Return [x, y] of the center of cell containing provided text 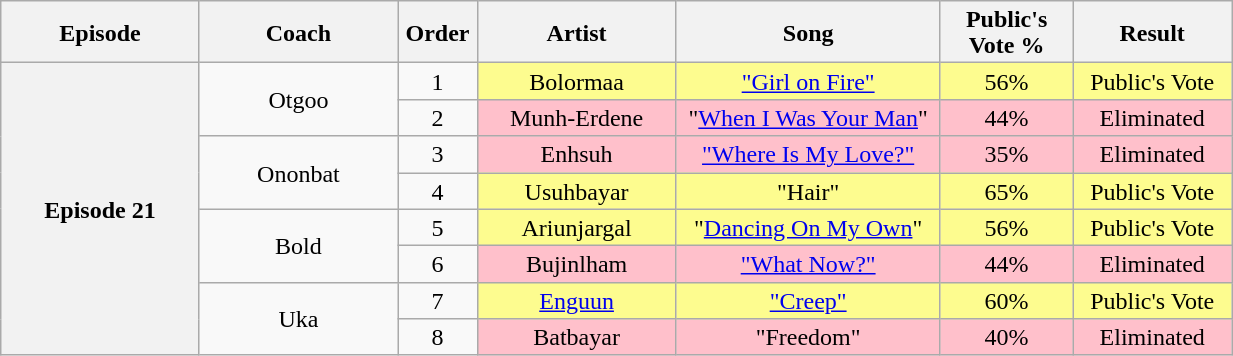
Episode [100, 32]
Order [438, 32]
3 [438, 154]
Ononbat [298, 172]
Result [1152, 32]
"Girl on Fire" [808, 82]
Usuhbayar [576, 190]
Uka [298, 318]
Bolormaa [576, 82]
1 [438, 82]
"What Now?" [808, 264]
8 [438, 338]
65% [1006, 190]
6 [438, 264]
7 [438, 300]
Artist [576, 32]
"Where Is My Love?" [808, 154]
"Creep" [808, 300]
Episode 21 [100, 209]
"When I Was Your Man" [808, 118]
Batbayar [576, 338]
35% [1006, 154]
Song [808, 32]
"Hair" [808, 190]
40% [1006, 338]
2 [438, 118]
"Freedom" [808, 338]
"Dancing On My Own" [808, 228]
Otgoo [298, 100]
60% [1006, 300]
Munh-Erdene [576, 118]
5 [438, 228]
Bold [298, 246]
Bujinlham [576, 264]
Coach [298, 32]
Ariunjargal [576, 228]
Public's Vote % [1006, 32]
Enhsuh [576, 154]
4 [438, 190]
Enguun [576, 300]
